Scan for the cell matching the given text and deliver its (x, y) coordinate at center. 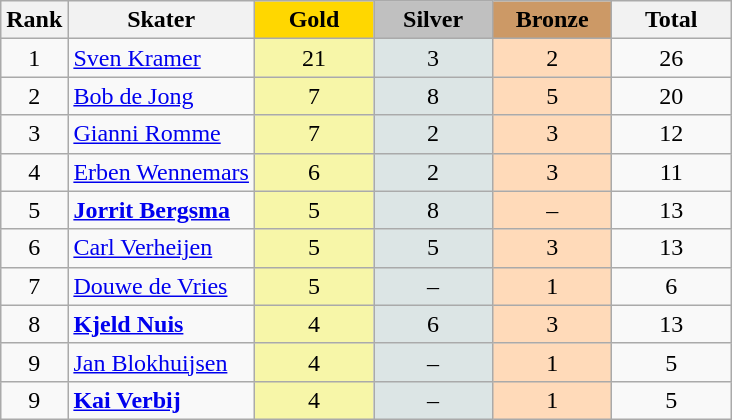
11 (672, 172)
Carl Verheijen (162, 248)
26 (672, 58)
Erben Wennemars (162, 172)
Bronze (552, 20)
Total (672, 20)
Gold (314, 20)
Sven Kramer (162, 58)
Kai Verbij (162, 400)
Kjeld Nuis (162, 324)
Jorrit Bergsma (162, 210)
21 (314, 58)
Gianni Romme (162, 134)
Silver (434, 20)
Skater (162, 20)
Rank (34, 20)
Bob de Jong (162, 96)
12 (672, 134)
20 (672, 96)
Douwe de Vries (162, 286)
Jan Blokhuijsen (162, 362)
